Output the (X, Y) coordinate of the center of the cell containing the given text.  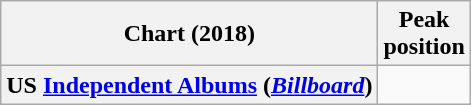
US Independent Albums (Billboard) (190, 85)
Peakposition (424, 34)
Chart (2018) (190, 34)
